From the cell containing the given text, extract its center point as (X, Y) coordinate. 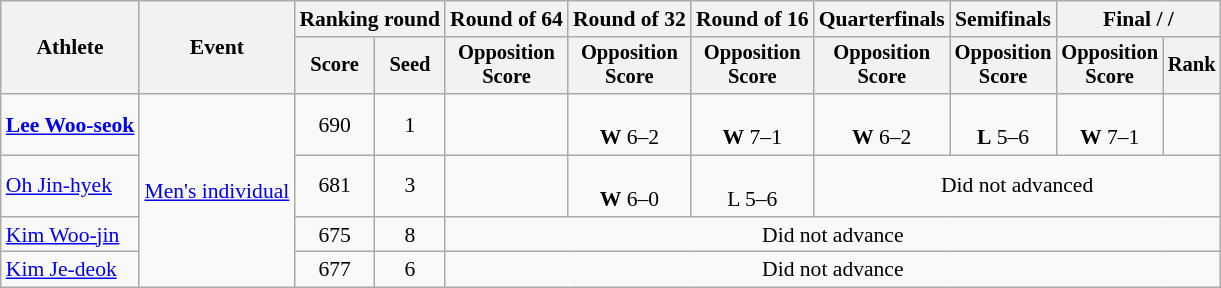
8 (410, 235)
Oh Jin-hyek (70, 186)
Round of 16 (752, 19)
Kim Woo-jin (70, 235)
Athlete (70, 48)
Round of 64 (506, 19)
3 (410, 186)
681 (334, 186)
Final / / (1138, 19)
Did not advanced (1018, 186)
Rank (1192, 66)
690 (334, 124)
Lee Woo-seok (70, 124)
Event (216, 48)
Kim Je-deok (70, 270)
Ranking round (370, 19)
677 (334, 270)
W 6–0 (630, 186)
675 (334, 235)
6 (410, 270)
Score (334, 66)
Round of 32 (630, 19)
1 (410, 124)
Quarterfinals (882, 19)
Men's individual (216, 191)
Semifinals (1004, 19)
Seed (410, 66)
